Detect which cell encompasses the target text, then output its (X, Y) center coordinate. 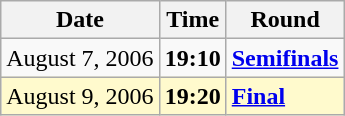
Final (285, 96)
Round (285, 20)
Semifinals (285, 58)
August 7, 2006 (80, 58)
Date (80, 20)
19:10 (192, 58)
19:20 (192, 96)
Time (192, 20)
August 9, 2006 (80, 96)
